Return [X, Y] of the center of cell containing provided text 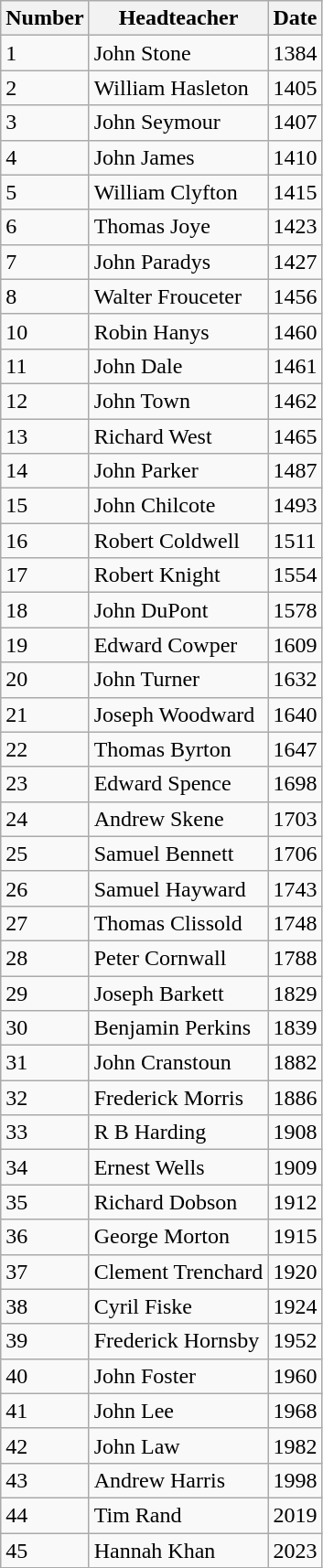
William Hasleton [178, 88]
1460 [295, 331]
1998 [295, 1480]
1703 [295, 819]
31 [45, 1063]
20 [45, 680]
22 [45, 749]
24 [45, 819]
30 [45, 1028]
Frederick Morris [178, 1098]
21 [45, 714]
42 [45, 1445]
John Law [178, 1445]
4 [45, 157]
1968 [295, 1411]
36 [45, 1237]
1487 [295, 471]
1886 [295, 1098]
John DuPont [178, 610]
10 [45, 331]
John Turner [178, 680]
Thomas Byrton [178, 749]
1632 [295, 680]
Joseph Woodward [178, 714]
Robert Coldwell [178, 541]
1829 [295, 993]
John Parker [178, 471]
Samuel Hayward [178, 888]
1924 [295, 1306]
1461 [295, 366]
1423 [295, 227]
1609 [295, 645]
1578 [295, 610]
15 [45, 506]
1462 [295, 401]
11 [45, 366]
1982 [295, 1445]
18 [45, 610]
Robert Knight [178, 575]
John Chilcote [178, 506]
33 [45, 1133]
1415 [295, 192]
Edward Spence [178, 784]
Thomas Clissold [178, 923]
Cyril Fiske [178, 1306]
Headteacher [178, 18]
7 [45, 262]
John Town [178, 401]
Andrew Harris [178, 1480]
Thomas Joye [178, 227]
R B Harding [178, 1133]
23 [45, 784]
1493 [295, 506]
1384 [295, 53]
1407 [295, 123]
John Seymour [178, 123]
John James [178, 157]
35 [45, 1202]
45 [45, 1551]
37 [45, 1272]
2019 [295, 1515]
1743 [295, 888]
John Dale [178, 366]
1909 [295, 1167]
Ernest Wells [178, 1167]
16 [45, 541]
Samuel Bennett [178, 854]
1 [45, 53]
Tim Rand [178, 1515]
1908 [295, 1133]
Edward Cowper [178, 645]
1698 [295, 784]
14 [45, 471]
Andrew Skene [178, 819]
8 [45, 296]
John Stone [178, 53]
John Foster [178, 1376]
17 [45, 575]
William Clyfton [178, 192]
John Paradys [178, 262]
1405 [295, 88]
John Cranstoun [178, 1063]
Date [295, 18]
28 [45, 958]
1912 [295, 1202]
32 [45, 1098]
26 [45, 888]
John Lee [178, 1411]
1511 [295, 541]
Clement Trenchard [178, 1272]
12 [45, 401]
1647 [295, 749]
1427 [295, 262]
1410 [295, 157]
Benjamin Perkins [178, 1028]
29 [45, 993]
Number [45, 18]
39 [45, 1341]
Peter Cornwall [178, 958]
1960 [295, 1376]
1788 [295, 958]
Frederick Hornsby [178, 1341]
2023 [295, 1551]
1839 [295, 1028]
1554 [295, 575]
Joseph Barkett [178, 993]
44 [45, 1515]
19 [45, 645]
5 [45, 192]
Robin Hanys [178, 331]
Richard Dobson [178, 1202]
Richard West [178, 436]
1456 [295, 296]
43 [45, 1480]
25 [45, 854]
1920 [295, 1272]
1706 [295, 854]
1952 [295, 1341]
38 [45, 1306]
34 [45, 1167]
2 [45, 88]
13 [45, 436]
1915 [295, 1237]
1465 [295, 436]
1748 [295, 923]
41 [45, 1411]
40 [45, 1376]
3 [45, 123]
6 [45, 227]
Hannah Khan [178, 1551]
Walter Frouceter [178, 296]
27 [45, 923]
1640 [295, 714]
George Morton [178, 1237]
1882 [295, 1063]
